From the cell containing the given text, extract its center point as [x, y] coordinate. 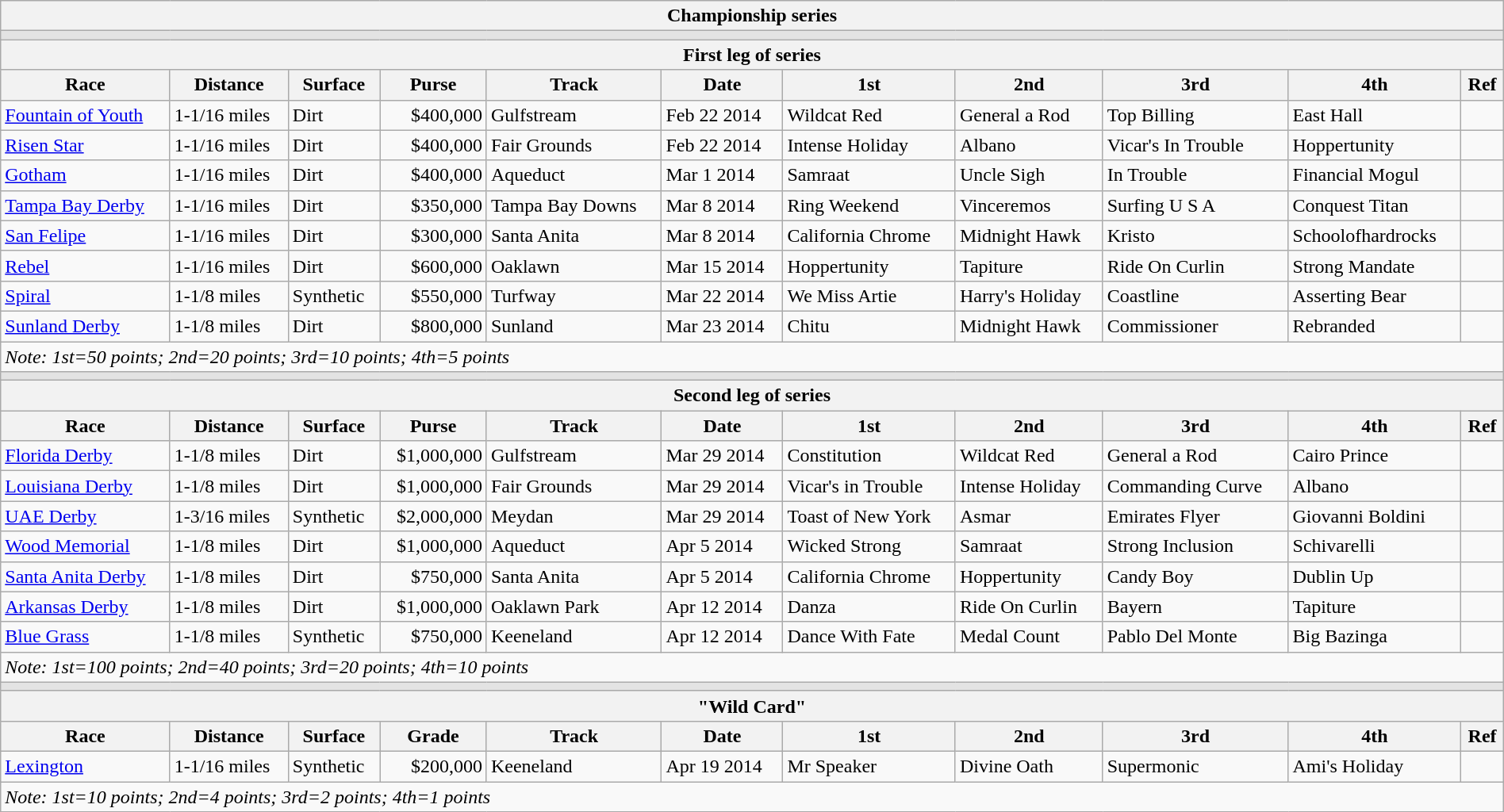
Sunland [574, 326]
Candy Boy [1195, 576]
Strong Inclusion [1195, 546]
Cairo Prince [1375, 456]
Ring Weekend [869, 205]
"Wild Card" [752, 706]
Emirates Flyer [1195, 516]
Blue Grass [86, 637]
Asserting Bear [1375, 296]
$550,000 [433, 296]
Surfing U S A [1195, 205]
$600,000 [433, 266]
Mr Speaker [869, 766]
Vicar's in Trouble [869, 486]
Sunland Derby [86, 326]
Conquest Titan [1375, 205]
San Felipe [86, 236]
$350,000 [433, 205]
Strong Mandate [1375, 266]
Financial Mogul [1375, 175]
Vicar's In Trouble [1195, 145]
Louisiana Derby [86, 486]
Grade [433, 736]
Danza [869, 607]
We Miss Artie [869, 296]
First leg of series [752, 55]
Big Bazinga [1375, 637]
Asmar [1029, 516]
Tampa Bay Downs [574, 205]
1-3/16 miles [228, 516]
Giovanni Boldini [1375, 516]
Divine Oath [1029, 766]
Second leg of series [752, 396]
Mar 15 2014 [722, 266]
Bayern [1195, 607]
Medal Count [1029, 637]
Note: 1st=100 points; 2nd=40 points; 3rd=20 points; 4th=10 points [752, 667]
Constitution [869, 456]
Wood Memorial [86, 546]
Ami's Holiday [1375, 766]
Dance With Fate [869, 637]
East Hall [1375, 115]
Lexington [86, 766]
Dublin Up [1375, 576]
Harry's Holiday [1029, 296]
Note: 1st=50 points; 2nd=20 points; 3rd=10 points; 4th=5 points [752, 356]
Commanding Curve [1195, 486]
Oaklawn [574, 266]
Tampa Bay Derby [86, 205]
In Trouble [1195, 175]
UAE Derby [86, 516]
Gotham [86, 175]
$200,000 [433, 766]
Rebel [86, 266]
Apr 19 2014 [722, 766]
$800,000 [433, 326]
Santa Anita Derby [86, 576]
Schoolofhardrocks [1375, 236]
Mar 22 2014 [722, 296]
Fountain of Youth [86, 115]
Oaklawn Park [574, 607]
Kristo [1195, 236]
Arkansas Derby [86, 607]
Uncle Sigh [1029, 175]
Note: 1st=10 points; 2nd=4 points; 3rd=2 points; 4th=1 points [752, 797]
Coastline [1195, 296]
Toast of New York [869, 516]
Wicked Strong [869, 546]
Mar 23 2014 [722, 326]
Mar 1 2014 [722, 175]
Schivarelli [1375, 546]
Risen Star [86, 145]
Chitu [869, 326]
Rebranded [1375, 326]
Florida Derby [86, 456]
Supermonic [1195, 766]
Turfway [574, 296]
Meydan [574, 516]
$300,000 [433, 236]
Vinceremos [1029, 205]
Commissioner [1195, 326]
$2,000,000 [433, 516]
Spiral [86, 296]
Championship series [752, 16]
Pablo Del Monte [1195, 637]
Top Billing [1195, 115]
